Provide the [x, y] coordinate of the cell's center where the given text is located.  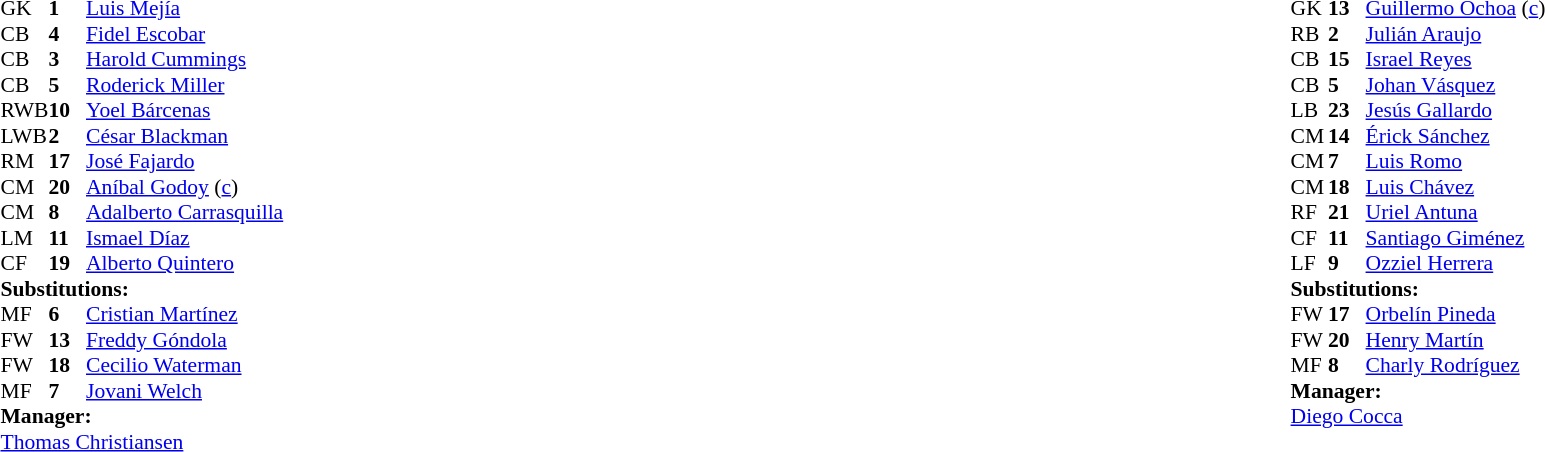
Ismael Díaz [184, 238]
Substitutions: [142, 289]
Jovani Welch [184, 391]
Aníbal Godoy (c) [184, 187]
César Blackman [184, 136]
Alberto Quintero [184, 263]
Adalberto Carrasquilla [184, 213]
10 [67, 111]
6 [67, 315]
Freddy Góndola [184, 340]
LB [1310, 111]
4 [67, 34]
Yoel Bárcenas [184, 111]
19 [67, 263]
José Fajardo [184, 161]
LWB [24, 136]
RF [1310, 213]
Fidel Escobar [184, 34]
RB [1310, 34]
Manager: [142, 417]
23 [1347, 111]
Cristian Martínez [184, 315]
21 [1347, 213]
9 [1347, 263]
Harold Cummings [184, 59]
LF [1310, 263]
14 [1347, 136]
Cecilio Waterman [184, 365]
RM [24, 161]
RWB [24, 111]
Roderick Miller [184, 85]
LM [24, 238]
13 [67, 340]
3 [67, 59]
15 [1347, 59]
